Return the (x, y) coordinate for the center point of the cell that contains the specified text.  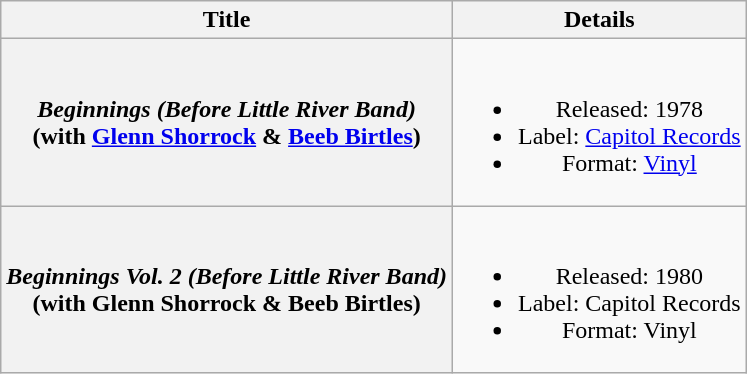
Title (227, 20)
Beginnings Vol. 2 (Before Little River Band) (with Glenn Shorrock & Beeb Birtles) (227, 290)
Released: 1978Label: Capitol RecordsFormat: Vinyl (600, 122)
Released: 1980Label: Capitol RecordsFormat: Vinyl (600, 290)
Details (600, 20)
Beginnings (Before Little River Band) (with Glenn Shorrock & Beeb Birtles) (227, 122)
